Identify which cell holds the provided text, then report its (X, Y) central coordinate. 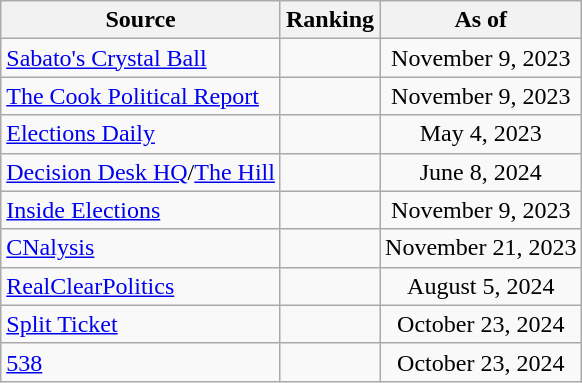
Ranking (330, 20)
June 8, 2024 (481, 172)
November 21, 2023 (481, 248)
Elections Daily (141, 134)
CNalysis (141, 248)
As of (481, 20)
Decision Desk HQ/The Hill (141, 172)
Split Ticket (141, 324)
August 5, 2024 (481, 286)
The Cook Political Report (141, 96)
RealClearPolitics (141, 286)
538 (141, 362)
Inside Elections (141, 210)
May 4, 2023 (481, 134)
Source (141, 20)
Sabato's Crystal Ball (141, 58)
